Identify which cell holds the provided text, then report its [X, Y] central coordinate. 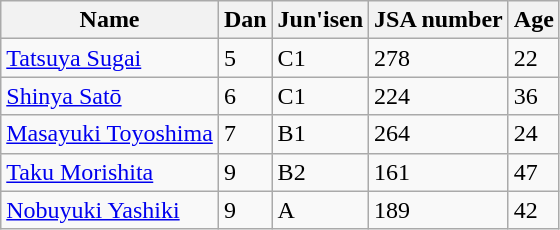
Nobuyuki Yashiki [110, 210]
B1 [320, 134]
Tatsuya Sugai [110, 58]
Shinya Satō [110, 96]
Masayuki Toyoshima [110, 134]
264 [439, 134]
A [320, 210]
Name [110, 20]
22 [534, 58]
7 [245, 134]
189 [439, 210]
Jun'isen [320, 20]
36 [534, 96]
Taku Morishita [110, 172]
JSA number [439, 20]
278 [439, 58]
47 [534, 172]
42 [534, 210]
B2 [320, 172]
24 [534, 134]
224 [439, 96]
Age [534, 20]
161 [439, 172]
Dan [245, 20]
5 [245, 58]
6 [245, 96]
